Determine the (X, Y) coordinate at the center of the cell enclosing the given text.  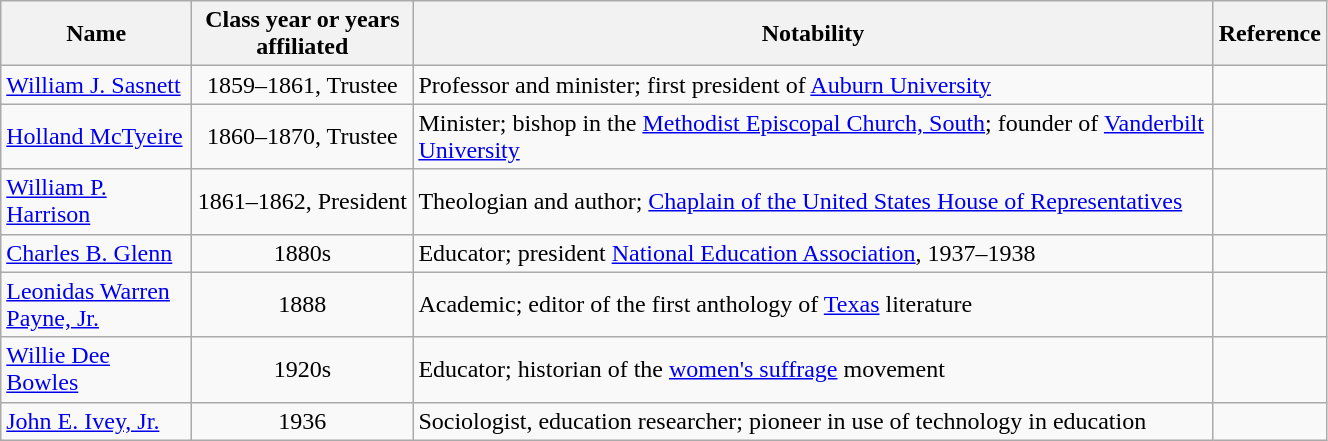
1859–1861, Trustee (302, 85)
1920s (302, 370)
1936 (302, 421)
William P. Harrison (96, 202)
Charles B. Glenn (96, 253)
Sociologist, education researcher; pioneer in use of technology in education (813, 421)
Holland McTyeire (96, 136)
Willie Dee Bowles (96, 370)
1888 (302, 304)
Educator; president National Education Association, 1937–1938 (813, 253)
Professor and minister; first president of Auburn University (813, 85)
1880s (302, 253)
Leonidas Warren Payne, Jr. (96, 304)
Minister; bishop in the Methodist Episcopal Church, South; founder of Vanderbilt University (813, 136)
Reference (1270, 34)
John E. Ivey, Jr. (96, 421)
Theologian and author; Chaplain of the United States House of Representatives (813, 202)
1860–1870, Trustee (302, 136)
Academic; editor of the first anthology of Texas literature (813, 304)
1861–1862, President (302, 202)
Class year or years affiliated (302, 34)
Educator; historian of the women's suffrage movement (813, 370)
Name (96, 34)
William J. Sasnett (96, 85)
Notability (813, 34)
